Detect which cell encompasses the target text, then output its [X, Y] center coordinate. 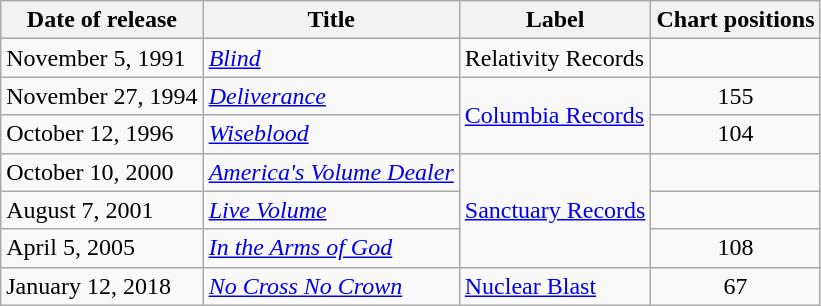
November 5, 1991 [102, 58]
Title [331, 20]
November 27, 1994 [102, 96]
Columbia Records [555, 115]
Label [555, 20]
104 [736, 134]
Chart positions [736, 20]
October 12, 1996 [102, 134]
April 5, 2005 [102, 248]
America's Volume Dealer [331, 172]
August 7, 2001 [102, 210]
In the Arms of God [331, 248]
January 12, 2018 [102, 286]
Sanctuary Records [555, 210]
67 [736, 286]
No Cross No Crown [331, 286]
Wiseblood [331, 134]
Blind [331, 58]
Deliverance [331, 96]
October 10, 2000 [102, 172]
Nuclear Blast [555, 286]
Live Volume [331, 210]
108 [736, 248]
Date of release [102, 20]
Relativity Records [555, 58]
155 [736, 96]
